Pinpoint the cell where the given text exists, returning its [x, y] midpoint coordinate. 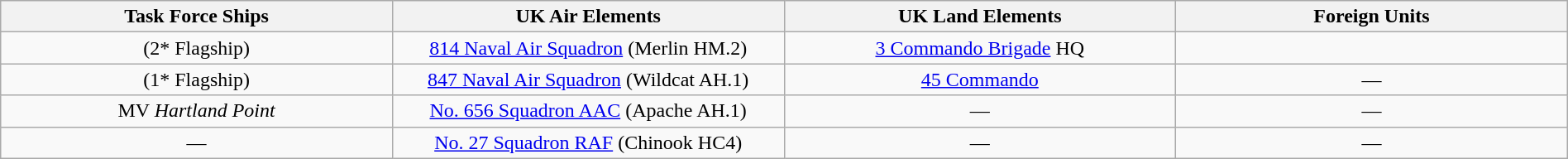
MV Hartland Point [197, 111]
No. 656 Squadron AAC (Apache AH.1) [588, 111]
(2* Flagship) [197, 48]
814 Naval Air Squadron (Merlin HM.2) [588, 48]
847 Naval Air Squadron (Wildcat AH.1) [588, 79]
45 Commando [980, 79]
UK Land Elements [980, 17]
3 Commando Brigade HQ [980, 48]
No. 27 Squadron RAF (Chinook HC4) [588, 142]
Task Force Ships [197, 17]
UK Air Elements [588, 17]
Foreign Units [1372, 17]
(1* Flagship) [197, 79]
